Detect which cell encompasses the target text, then output its (x, y) center coordinate. 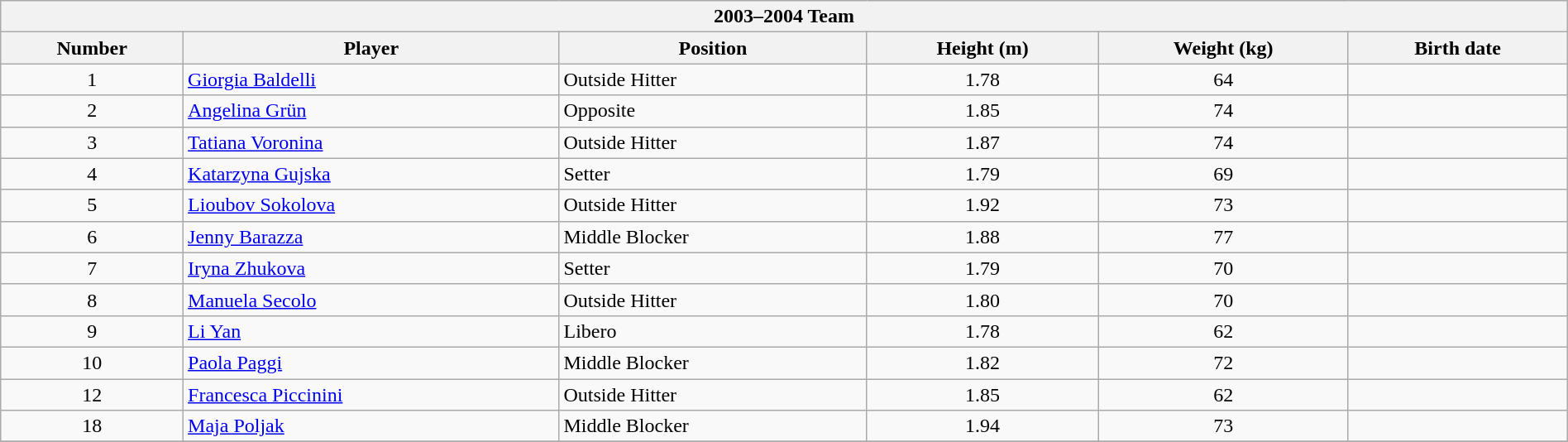
Jenny Barazza (371, 237)
Giorgia Baldelli (371, 79)
Angelina Grün (371, 111)
10 (93, 363)
1.87 (982, 142)
Francesca Piccinini (371, 395)
Maja Poljak (371, 426)
Position (713, 48)
8 (93, 300)
9 (93, 331)
Libero (713, 331)
1.92 (982, 205)
77 (1223, 237)
Height (m) (982, 48)
Manuela Secolo (371, 300)
Paola Paggi (371, 363)
2003–2004 Team (784, 17)
Opposite (713, 111)
Katarzyna Gujska (371, 174)
Number (93, 48)
1.82 (982, 363)
Lioubov Sokolova (371, 205)
Birth date (1457, 48)
6 (93, 237)
1.88 (982, 237)
Weight (kg) (1223, 48)
Player (371, 48)
64 (1223, 79)
Iryna Zhukova (371, 268)
1.80 (982, 300)
1.94 (982, 426)
12 (93, 395)
7 (93, 268)
2 (93, 111)
4 (93, 174)
3 (93, 142)
18 (93, 426)
Tatiana Voronina (371, 142)
72 (1223, 363)
1 (93, 79)
69 (1223, 174)
Li Yan (371, 331)
5 (93, 205)
